Capture the cell that displays the provided text and extract its [x, y] central coordinate. 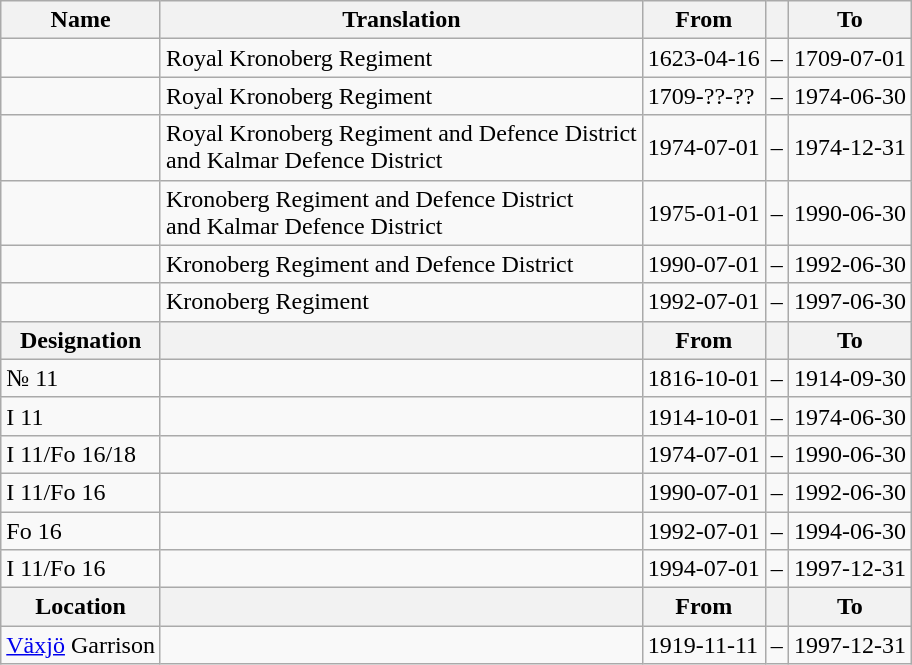
1975-01-01 [704, 212]
Kronoberg Regiment [401, 302]
I 11/Fo 16/18 [81, 454]
1974-12-31 [850, 148]
№ 11 [81, 378]
1919-11-11 [704, 645]
Kronoberg Regiment and Defence District [401, 264]
I 11 [81, 416]
1997-06-30 [850, 302]
Royal Kronoberg Regiment and Defence Districtand Kalmar Defence District [401, 148]
Name [81, 20]
Translation [401, 20]
Fo 16 [81, 531]
Kronoberg Regiment and Defence Districtand Kalmar Defence District [401, 212]
1623-04-16 [704, 58]
1994-06-30 [850, 531]
1709-??-?? [704, 96]
1709-07-01 [850, 58]
Location [81, 607]
Designation [81, 340]
1914-09-30 [850, 378]
1994-07-01 [704, 569]
Växjö Garrison [81, 645]
1914-10-01 [704, 416]
1816-10-01 [704, 378]
